Capture the cell that displays the provided text and extract its [x, y] central coordinate. 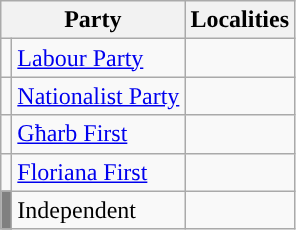
Localities [240, 20]
Independent [98, 210]
Nationalist Party [98, 96]
Floriana First [98, 172]
Għarb First [98, 134]
Labour Party [98, 58]
Party [93, 20]
